Capture the cell that displays the provided text and extract its [x, y] central coordinate. 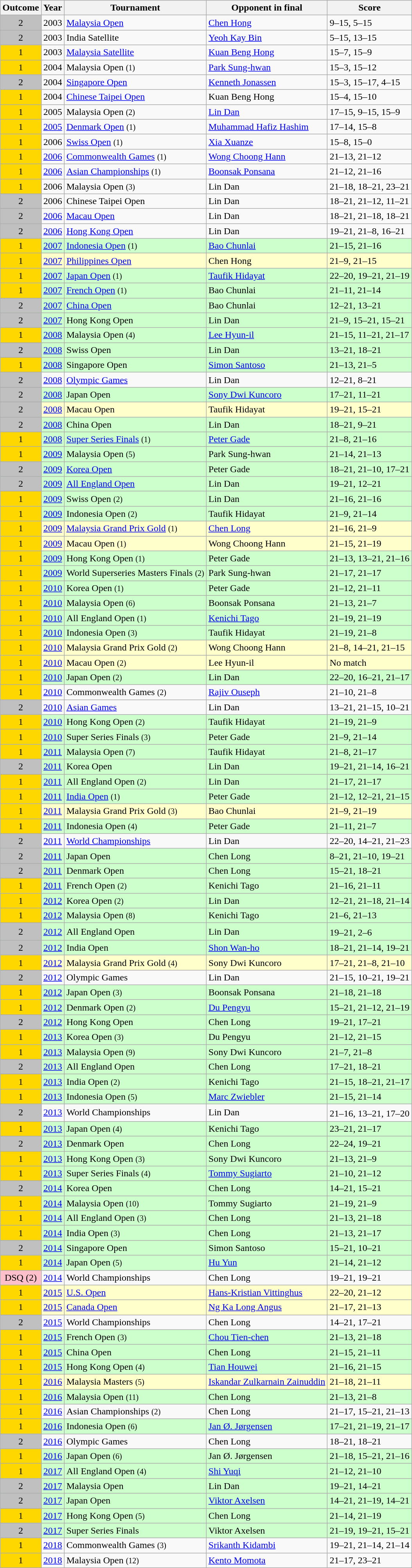
21–9, 21–15 [369, 261]
Denmark Open (2) [135, 1007]
15–21, 18–21 [369, 871]
21–13, 21–9 [369, 1159]
18–21, 21–18, 18–21 [369, 216]
9–15, 5–15 [369, 23]
Japan Open (5) [135, 1263]
21–15, 10–21, 19–21 [369, 977]
All England Open (2) [135, 781]
Japan Open (6) [135, 1456]
21–10, 21–8 [369, 692]
Japan Open (3) [135, 992]
21–17, 23–21 [369, 1560]
Malaysia Open (6) [135, 603]
21–14, 21–13 [369, 454]
21–11, 21–14 [369, 290]
Rajiv Ouseph [267, 692]
Super Series Finals [135, 1530]
Malaysia Open (10) [135, 1203]
Malaysia Grand Prix Gold (1) [135, 529]
All England Open (3) [135, 1218]
Malaysia Grand Prix Gold (3) [135, 811]
Commonwealth Games (2) [135, 692]
Malaysia Open (4) [135, 335]
No match [369, 663]
Yeoh Kay Bin [267, 38]
14–21, 21–19, 14–21 [369, 1501]
14–21, 17–21 [369, 1322]
Malaysia Open (9) [135, 1052]
Muhammad Hafiz Hashim [267, 127]
17–15, 9–15, 15–9 [369, 112]
21–14, 21–19 [369, 1516]
Malaysia Open (11) [135, 1397]
15–21, 10–21 [369, 1248]
Hong Kong Open (1) [135, 558]
Malaysia Masters (5) [135, 1382]
French Open (2) [135, 885]
Malaysia Open (8) [135, 916]
21–15, 21–19 [369, 543]
21–9, 21–19 [369, 811]
21–8, 21–17 [369, 752]
18–21, 21–12, 11–21 [369, 201]
India Open [135, 948]
21–8, 21–16 [369, 439]
Malaysia Open (2) [135, 112]
21–12, 21–15 [369, 1037]
21–12, 21–11 [369, 588]
21–8, 14–21, 21–15 [369, 647]
18–21, 21–10, 17–21 [369, 469]
21–16, 21–11 [369, 885]
18–21, 18–21 [369, 1441]
Korea Open (1) [135, 588]
Swiss Open [135, 350]
All England Open (4) [135, 1471]
Super Series Finals (3) [135, 737]
21–13, 21–5 [369, 365]
Kenneth Jonassen [267, 82]
21–13, 21–17 [369, 1233]
22–20, 19–21, 21–19 [369, 276]
15–7, 15–9 [369, 52]
Hong Kong Open (2) [135, 722]
21–7, 21–8 [369, 1052]
Year [52, 8]
U.S. Open [135, 1292]
Commonwealth Games (1) [135, 156]
Indonesia Open (4) [135, 826]
17–21, 18–21 [369, 1067]
19–21, 19–21 [369, 1278]
21–15, 11–21, 21–17 [369, 335]
Macau Open (2) [135, 663]
Hong Kong Open (4) [135, 1367]
Malaysia Open (12) [135, 1560]
21–16, 13–21, 17–20 [369, 1113]
Tian Houwei [267, 1367]
Japan Open (2) [135, 677]
18–21, 9–21 [369, 424]
Marc Zwiebler [267, 1097]
12–21, 8–21 [369, 380]
Asian Championships (2) [135, 1412]
Malaysia Open (5) [135, 454]
17–21, 11–21 [369, 394]
Iskandar Zulkarnain Zainuddin [267, 1382]
21–11, 21–7 [369, 826]
Xia Xuanze [267, 142]
19–21, 21–8, 16–21 [369, 231]
19–21, 21–14, 21–14 [369, 1545]
21–10, 21–12 [369, 1174]
21–15, 21–11 [369, 1352]
15–3, 15–17, 4–15 [369, 82]
Canada Open [135, 1307]
21–6, 21–13 [369, 916]
21–13, 21–7 [369, 603]
21–12, 21–10 [369, 1471]
21–18, 15–21, 21–16 [369, 1456]
Malaysia Open (1) [135, 67]
Denmark Open (1) [135, 127]
18–21, 21–14, 19–21 [369, 948]
5–15, 13–15 [369, 38]
14–21, 15–21 [369, 1188]
19–21, 17–21 [369, 1022]
Malaysia Open (7) [135, 752]
12–21, 13–21 [369, 305]
23–21, 21–17 [369, 1129]
19–21, 14–21 [369, 1486]
21–19, 19–21, 15–21 [369, 1530]
21–17, 21–13 [369, 1307]
22–20, 14–21, 21–23 [369, 841]
Swiss Open (2) [135, 499]
Hong Kong Open (5) [135, 1516]
21–12, 12–21, 21–15 [369, 796]
Hong Kong Open (3) [135, 1159]
Ng Ka Long Angus [267, 1307]
22–20, 21–12 [369, 1292]
Macau Open (1) [135, 543]
13–21, 18–21 [369, 350]
21–12, 21–16 [369, 171]
Indonesia Open (5) [135, 1097]
21–13, 21–12 [369, 156]
21–15, 21–14 [369, 1097]
22–24, 19–21 [369, 1143]
8–21, 21–10, 19–21 [369, 856]
DSQ (2) [21, 1278]
19–21, 12–21 [369, 484]
French Open (3) [135, 1337]
Score [369, 8]
17–21, 21–8, 21–10 [369, 962]
21–16, 21–15 [369, 1367]
India Open (3) [135, 1233]
21–9, 15–21, 15–21 [369, 320]
Asian Games [135, 707]
Kento Momota [267, 1560]
21–18, 21–11 [369, 1382]
Tournament [135, 8]
Outcome [21, 8]
15–8, 15–0 [369, 142]
21–17, 15–21, 21–13 [369, 1412]
21–18, 18–21, 23–21 [369, 186]
Philippines Open [135, 261]
Indonesia Open (6) [135, 1426]
21–19, 21–19 [369, 618]
21–15, 18–21, 21–17 [369, 1082]
Shon Wan-ho [267, 948]
15–4, 15–10 [369, 97]
22–20, 16–21, 21–17 [369, 677]
13–21, 21–15, 10–21 [369, 707]
All England Open (1) [135, 618]
Hu Yun [267, 1263]
World Superseries Masters Finals (2) [135, 573]
19–21, 21–14, 16–21 [369, 767]
Malaysia Satellite [135, 52]
21–16, 21–16 [369, 499]
Commonwealth Games (3) [135, 1545]
Malaysia Grand Prix Gold (4) [135, 962]
Asian Championships (1) [135, 171]
French Open (1) [135, 290]
Opponent in final [267, 8]
15–21, 21–12, 21–19 [369, 1007]
17–21, 21–19, 21–17 [369, 1426]
Chou Tien-chen [267, 1337]
15–3, 15–12 [369, 67]
Indonesia Open (3) [135, 633]
India Satellite [135, 38]
21–14, 21–12 [369, 1263]
Malaysia Open (3) [135, 186]
21–18, 21–18 [369, 992]
Japan Open (4) [135, 1129]
Malaysia Grand Prix Gold (2) [135, 647]
19–21, 2–6 [369, 932]
21–16, 21–9 [369, 529]
India Open (1) [135, 796]
India Open (2) [135, 1082]
Swiss Open (1) [135, 142]
21–19, 21–8 [369, 633]
Super Series Finals (1) [135, 439]
Japan Open (1) [135, 276]
Indonesia Open (1) [135, 246]
Super Series Finals (4) [135, 1174]
Shi Yuqi [267, 1471]
21–13, 21–8 [369, 1397]
Hans-Kristian Vittinghus [267, 1292]
Indonesia Open (2) [135, 514]
21–15, 21–16 [369, 246]
21–13, 13–21, 21–16 [369, 558]
17–14, 15–8 [369, 127]
19–21, 15–21 [369, 409]
Korea Open (2) [135, 900]
Srikanth Kidambi [267, 1545]
Korea Open (3) [135, 1037]
12–21, 21–18, 21–14 [369, 900]
